Identify which cell holds the provided text, then report its (x, y) central coordinate. 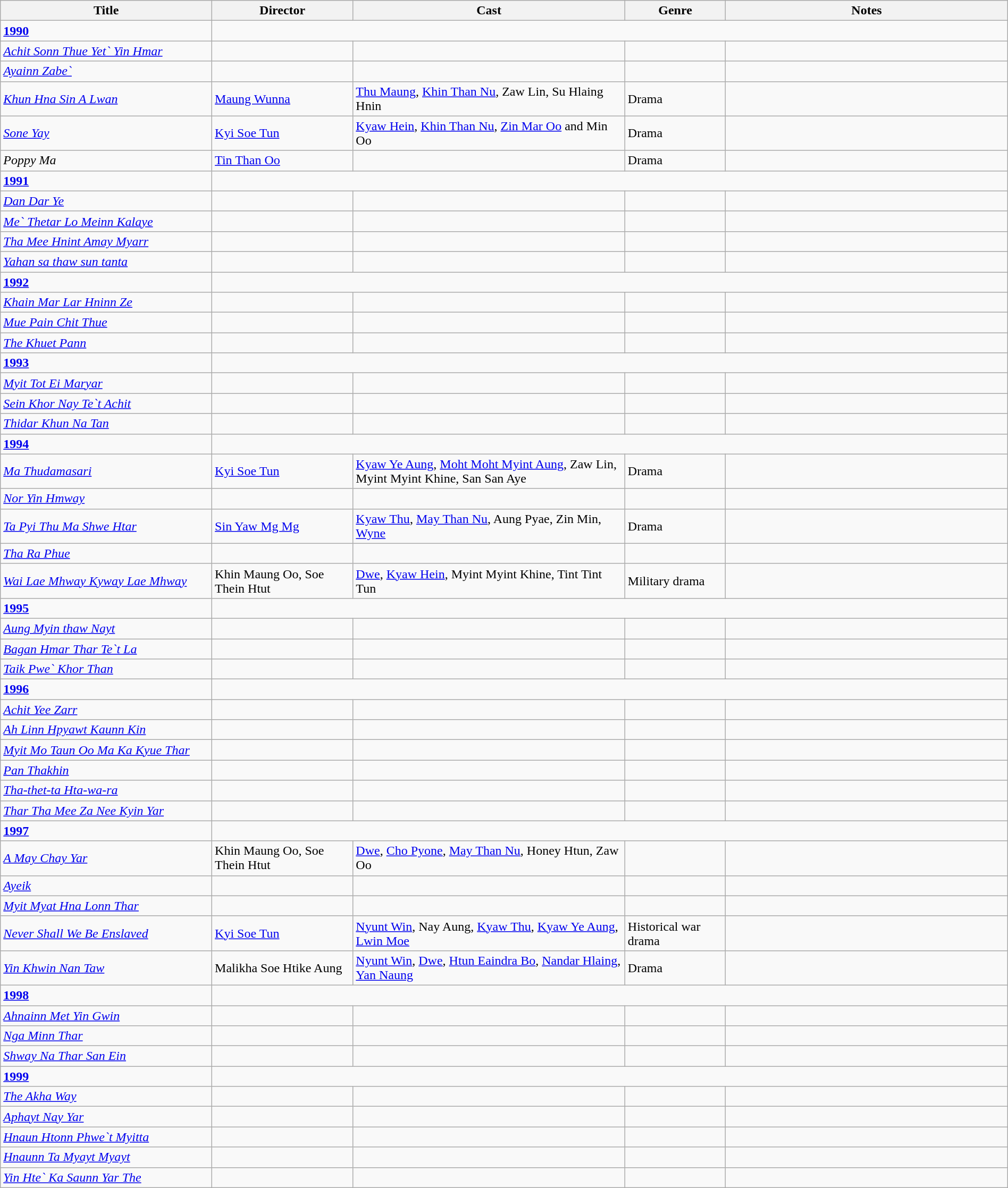
1993 (106, 363)
Pan Thakhin (106, 770)
Ahnainn Met Yin Gwin (106, 1016)
Ayainn Zabe` (106, 71)
Yin Khwin Nan Taw (106, 967)
Dwe, Kyaw Hein, Myint Myint Khine, Tint Tint Tun (489, 580)
1991 (106, 181)
Achit Sonn Thue Yet` Yin Hmar (106, 51)
Ayeik (106, 886)
Mue Pain Chit Thue (106, 323)
Hnaun Htonn Phwe`t Myitta (106, 1137)
Myit Tot Ei Maryar (106, 383)
Aphayt Nay Yar (106, 1117)
Nyunt Win, Dwe, Htun Eaindra Bo, Nandar Hlaing, Yan Naung (489, 967)
Thu Maung, Khin Than Nu, Zaw Lin, Su Hlaing Hnin (489, 99)
Tha Ra Phue (106, 553)
Poppy Ma (106, 161)
Ta Pyi Thu Ma Shwe Htar (106, 526)
Wai Lae Mhway Kyway Lae Mhway (106, 580)
1992 (106, 282)
Aung Myin thaw Nayt (106, 628)
Khun Hna Sin A Lwan (106, 99)
1995 (106, 608)
Achit Yee Zarr (106, 710)
Kyaw Thu, May Than Nu, Aung Pyae, Zin Min, Wyne (489, 526)
Sein Khor Nay Te`t Achit (106, 403)
Tin Than Oo (283, 161)
Title (106, 11)
1994 (106, 444)
1996 (106, 689)
Ah Linn Hpyawt Kaunn Kin (106, 730)
Malikha Soe Htike Aung (283, 967)
Military drama (675, 580)
Nyunt Win, Nay Aung, Kyaw Thu, Kyaw Ye Aung, Lwin Moe (489, 933)
Kyaw Ye Aung, Moht Moht Myint Aung, Zaw Lin, Myint Myint Khine, San San Aye (489, 471)
Yahan sa thaw sun tanta (106, 262)
Myit Mo Taun Oo Ma Ka Kyue Thar (106, 750)
Genre (675, 11)
Khain Mar Lar Hninn Ze (106, 302)
Notes (867, 11)
Sone Yay (106, 133)
A May Chay Yar (106, 858)
Taik Pwe` Khor Than (106, 669)
Tha Mee Hnint Amay Myarr (106, 241)
1999 (106, 1076)
The Khuet Pann (106, 343)
Dwe, Cho Pyone, May Than Nu, Honey Htun, Zaw Oo (489, 858)
Hnaunn Ta Myayt Myayt (106, 1157)
1990 (106, 31)
1998 (106, 995)
Thidar Khun Na Tan (106, 424)
Sin Yaw Mg Mg (283, 526)
Nor Yin Hmway (106, 499)
1997 (106, 831)
Bagan Hmar Thar Te`t La (106, 649)
Kyaw Hein, Khin Than Nu, Zin Mar Oo and Min Oo (489, 133)
Dan Dar Ye (106, 201)
Never Shall We Be Enslaved (106, 933)
Historical war drama (675, 933)
Tha-thet-ta Hta-wa-ra (106, 790)
Director (283, 11)
Shway Na Thar San Ein (106, 1056)
Ma Thudamasari (106, 471)
Myit Myat Hna Lonn Thar (106, 906)
Me` Thetar Lo Meinn Kalaye (106, 221)
Cast (489, 11)
Nga Minn Thar (106, 1036)
Maung Wunna (283, 99)
Thar Tha Mee Za Nee Kyin Yar (106, 811)
Yin Hte` Ka Saunn Yar The (106, 1177)
The Akha Way (106, 1097)
